Output the [X, Y] coordinate of the center of the cell containing the given text.  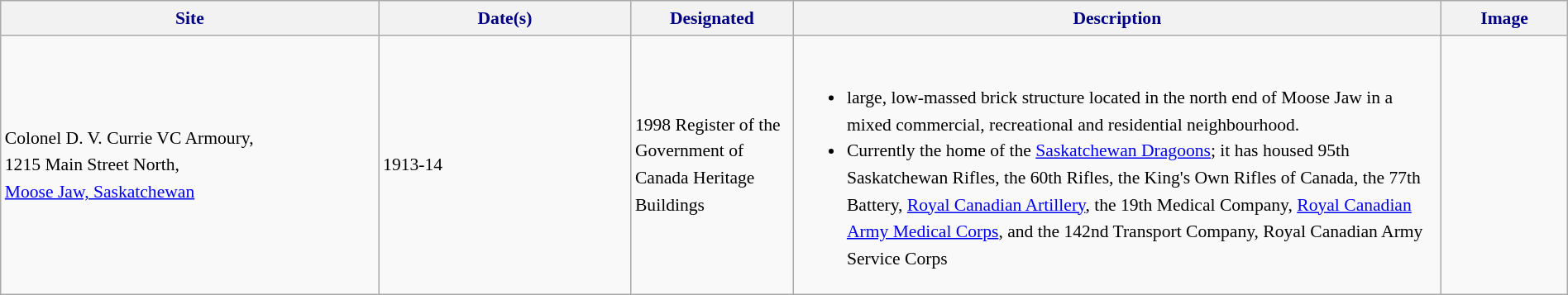
Description [1117, 18]
Image [1504, 18]
Designated [712, 18]
1913-14 [504, 165]
Date(s) [504, 18]
Colonel D. V. Currie VC Armoury, 1215 Main Street North, Moose Jaw, Saskatchewan [190, 165]
Site [190, 18]
1998 Register of the Government of Canada Heritage Buildings [712, 165]
